Search for the cell housing the specified text and yield its [X, Y] center coordinate. 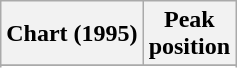
Chart (1995) [72, 34]
Peakposition [189, 34]
